Pinpoint the cell where the given text exists, returning its (X, Y) midpoint coordinate. 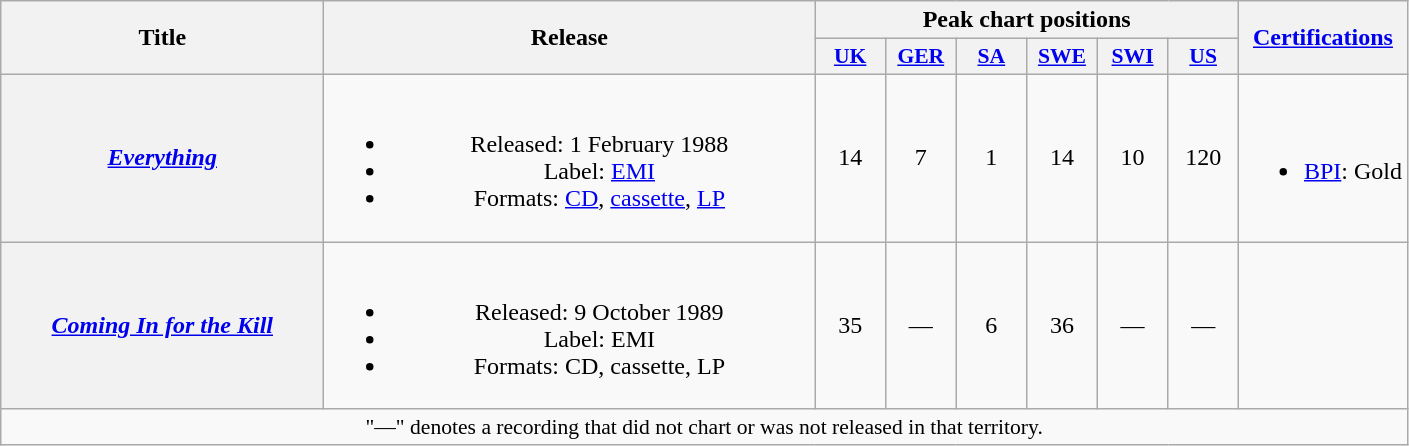
Released: 1 February 1988Label: EMIFormats: CD, cassette, LP (570, 158)
GER (920, 57)
Certifications (1322, 38)
"—" denotes a recording that did not chart or was not released in that territory. (704, 427)
7 (920, 158)
Peak chart positions (1027, 20)
10 (1132, 158)
UK (850, 57)
36 (1062, 326)
Coming In for the Kill (162, 326)
SWI (1132, 57)
BPI: Gold (1322, 158)
Released: 9 October 1989Label: EMIFormats: CD, cassette, LP (570, 326)
Title (162, 38)
SA (992, 57)
1 (992, 158)
US (1204, 57)
35 (850, 326)
120 (1204, 158)
Everything (162, 158)
6 (992, 326)
SWE (1062, 57)
Release (570, 38)
